Return the (x, y) coordinate for the center point of the cell that contains the specified text.  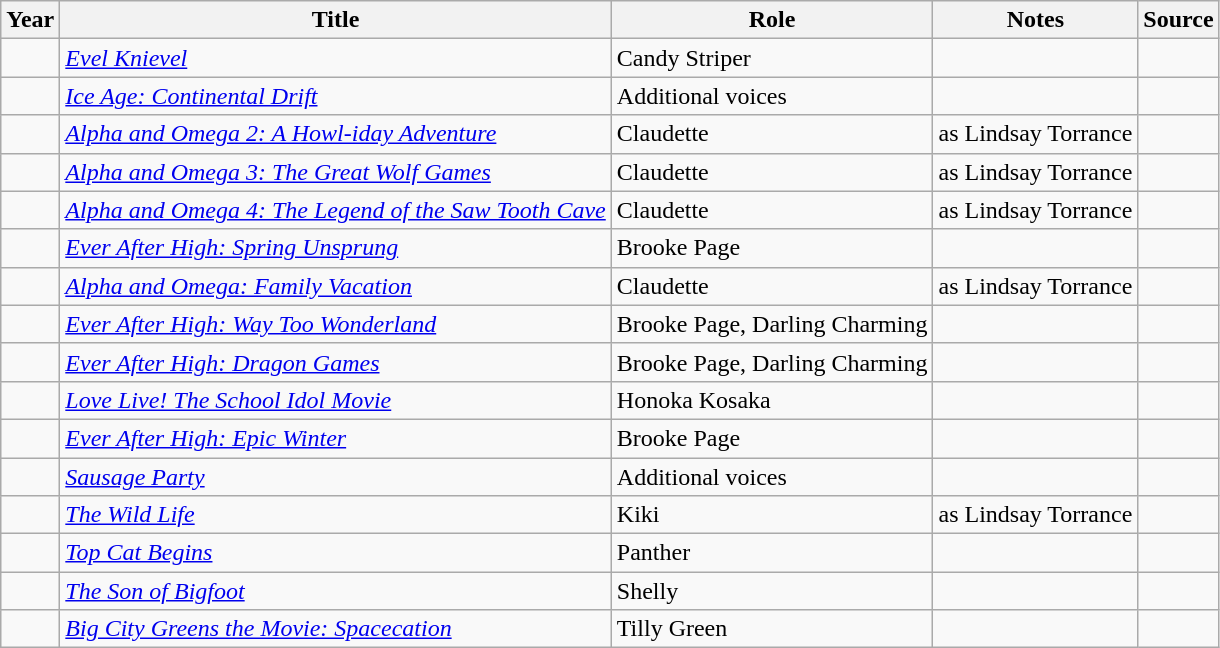
Honoka Kosaka (772, 400)
Shelly (772, 591)
Ever After High: Dragon Games (336, 362)
Alpha and Omega: Family Vacation (336, 286)
Kiki (772, 515)
Source (1178, 20)
Alpha and Omega 3: The Great Wolf Games (336, 172)
Big City Greens the Movie: Spacecation (336, 629)
Notes (1036, 20)
Love Live! The School Idol Movie (336, 400)
Evel Knievel (336, 58)
Role (772, 20)
Tilly Green (772, 629)
Candy Striper (772, 58)
Year (30, 20)
Panther (772, 553)
Alpha and Omega 4: The Legend of the Saw Tooth Cave (336, 210)
The Son of Bigfoot (336, 591)
The Wild Life (336, 515)
Alpha and Omega 2: A Howl-iday Adventure (336, 134)
Title (336, 20)
Sausage Party (336, 477)
Ice Age: Continental Drift (336, 96)
Ever After High: Epic Winter (336, 438)
Ever After High: Way Too Wonderland (336, 324)
Ever After High: Spring Unsprung (336, 248)
Top Cat Begins (336, 553)
